Return the [X, Y] coordinate for the center point of the cell that contains the specified text.  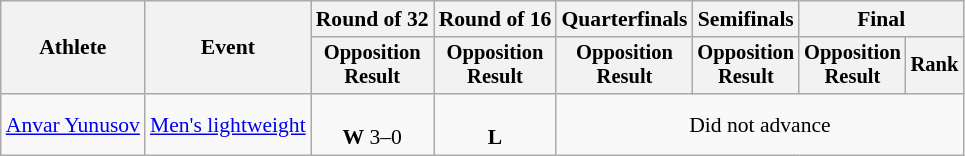
Quarterfinals [624, 19]
Semifinals [746, 19]
Anvar Yunusov [73, 124]
L [496, 124]
Event [228, 48]
Athlete [73, 48]
Did not advance [760, 124]
Round of 16 [496, 19]
W 3–0 [372, 124]
Men's lightweight [228, 124]
Round of 32 [372, 19]
Rank [935, 66]
Final [881, 19]
